Extract the (x, y) coordinate from the center of the cell holding the provided text.  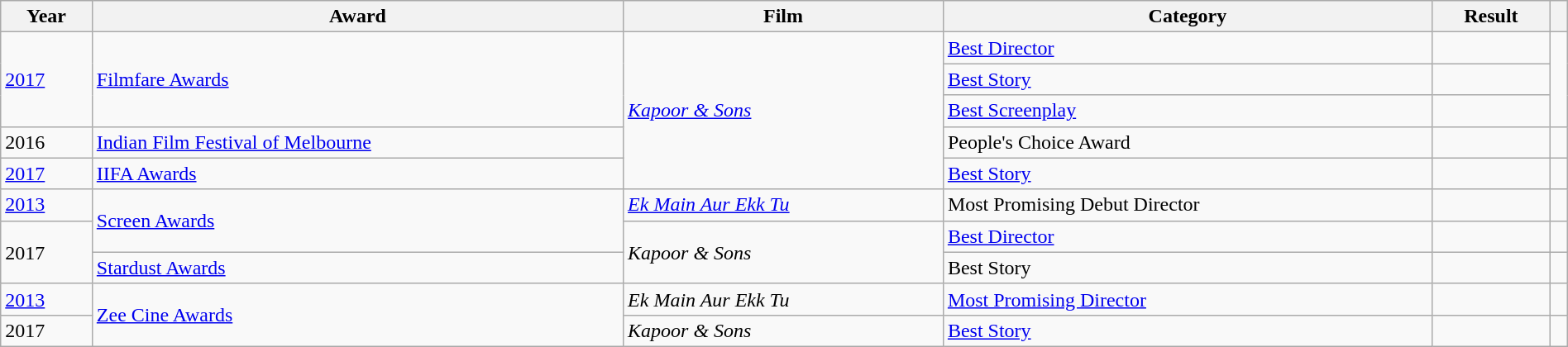
Award (357, 17)
Result (1490, 17)
2016 (46, 142)
Category (1188, 17)
Best Screenplay (1188, 111)
Indian Film Festival of Melbourne (357, 142)
Most Promising Debut Director (1188, 205)
Filmfare Awards (357, 79)
Film (784, 17)
Stardust Awards (357, 268)
Screen Awards (357, 221)
IIFA Awards (357, 173)
Year (46, 17)
Zee Cine Awards (357, 315)
People's Choice Award (1188, 142)
Most Promising Director (1188, 299)
